From the cell containing the given text, extract its center point as (X, Y) coordinate. 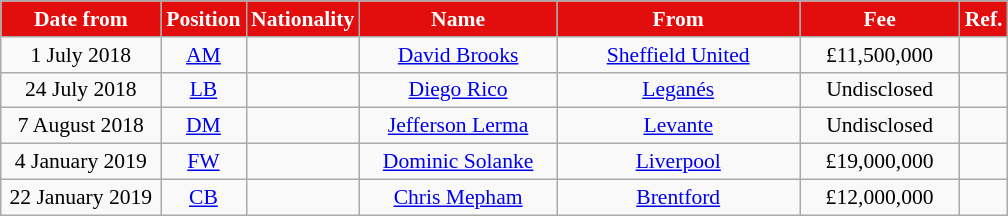
Position (204, 19)
Leganés (678, 90)
7 August 2018 (81, 126)
Fee (880, 19)
£19,000,000 (880, 162)
Nationality (302, 19)
DM (204, 126)
£12,000,000 (880, 197)
Jefferson Lerma (458, 126)
LB (204, 90)
Ref. (984, 19)
FW (204, 162)
£11,500,000 (880, 55)
Name (458, 19)
AM (204, 55)
1 July 2018 (81, 55)
22 January 2019 (81, 197)
Date from (81, 19)
Diego Rico (458, 90)
Levante (678, 126)
Dominic Solanke (458, 162)
Brentford (678, 197)
From (678, 19)
4 January 2019 (81, 162)
Chris Mepham (458, 197)
Sheffield United (678, 55)
Liverpool (678, 162)
David Brooks (458, 55)
24 July 2018 (81, 90)
CB (204, 197)
